Provide the [X, Y] coordinate of the cell's center where the given text is located.  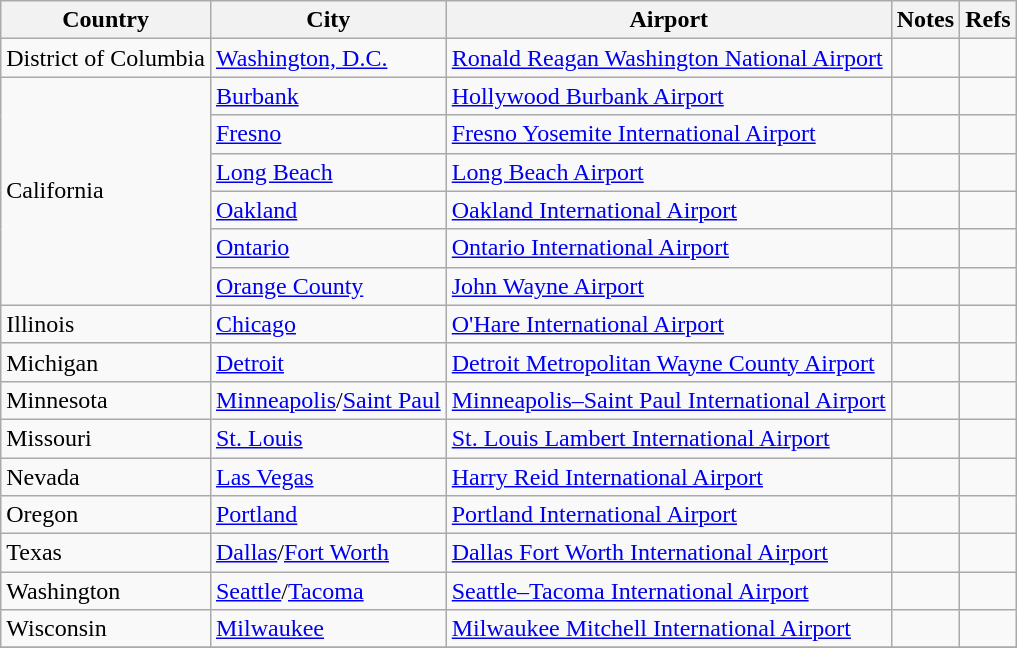
Notes [925, 20]
Las Vegas [328, 477]
Minneapolis/Saint Paul [328, 400]
Ontario [328, 248]
Burbank [328, 96]
District of Columbia [106, 58]
Oakland [328, 210]
Harry Reid International Airport [668, 477]
Country [106, 20]
Chicago [328, 324]
Dallas/Fort Worth [328, 553]
Portland International Airport [668, 515]
Texas [106, 553]
Nevada [106, 477]
John Wayne Airport [668, 286]
St. Louis [328, 438]
Portland [328, 515]
Orange County [328, 286]
Dallas Fort Worth International Airport [668, 553]
Oregon [106, 515]
Oakland International Airport [668, 210]
Refs [988, 20]
California [106, 191]
Long Beach Airport [668, 172]
Airport [668, 20]
Detroit Metropolitan Wayne County Airport [668, 362]
Milwaukee Mitchell International Airport [668, 629]
Missouri [106, 438]
City [328, 20]
Illinois [106, 324]
Milwaukee [328, 629]
Wisconsin [106, 629]
Washington [106, 591]
Ronald Reagan Washington National Airport [668, 58]
Long Beach [328, 172]
Fresno Yosemite International Airport [668, 134]
Seattle–Tacoma International Airport [668, 591]
St. Louis Lambert International Airport [668, 438]
Minneapolis–Saint Paul International Airport [668, 400]
Minnesota [106, 400]
Michigan [106, 362]
O'Hare International Airport [668, 324]
Hollywood Burbank Airport [668, 96]
Ontario International Airport [668, 248]
Detroit [328, 362]
Washington, D.C. [328, 58]
Seattle/Tacoma [328, 591]
Fresno [328, 134]
